Identify which cell holds the provided text, then report its [X, Y] central coordinate. 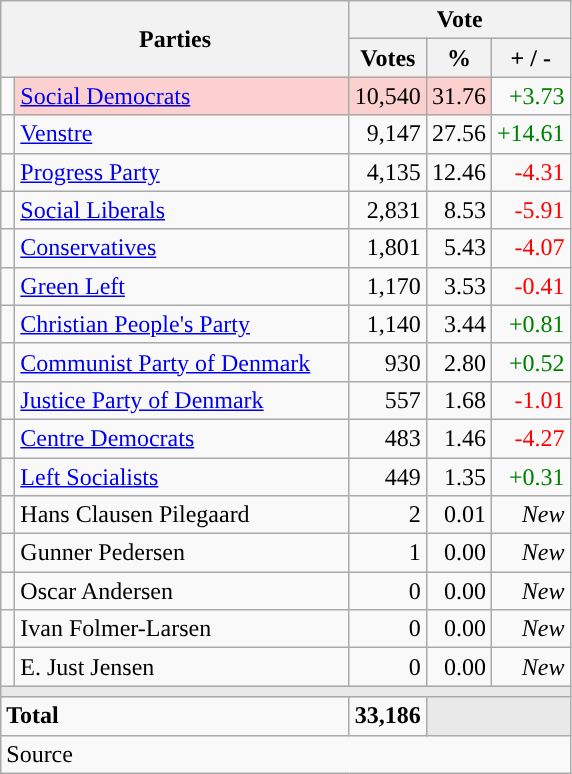
Green Left [182, 286]
-4.07 [530, 248]
31.76 [458, 96]
10,540 [388, 96]
1,170 [388, 286]
Hans Clausen Pilegaard [182, 515]
Votes [388, 58]
+0.81 [530, 324]
2 [388, 515]
+0.52 [530, 362]
Justice Party of Denmark [182, 400]
930 [388, 362]
Left Socialists [182, 477]
-4.27 [530, 438]
12.46 [458, 172]
9,147 [388, 134]
557 [388, 400]
Progress Party [182, 172]
+ / - [530, 58]
Centre Democrats [182, 438]
8.53 [458, 210]
Oscar Andersen [182, 591]
E. Just Jensen [182, 667]
483 [388, 438]
Communist Party of Denmark [182, 362]
33,186 [388, 716]
Ivan Folmer-Larsen [182, 629]
27.56 [458, 134]
1.46 [458, 438]
-1.01 [530, 400]
Conservatives [182, 248]
5.43 [458, 248]
4,135 [388, 172]
Social Liberals [182, 210]
Vote [460, 20]
1.68 [458, 400]
Source [286, 754]
0.01 [458, 515]
1,801 [388, 248]
-5.91 [530, 210]
2.80 [458, 362]
+3.73 [530, 96]
% [458, 58]
+14.61 [530, 134]
1 [388, 553]
2,831 [388, 210]
-4.31 [530, 172]
Gunner Pedersen [182, 553]
Total [176, 716]
Venstre [182, 134]
3.44 [458, 324]
449 [388, 477]
3.53 [458, 286]
1,140 [388, 324]
Social Democrats [182, 96]
Christian People's Party [182, 324]
+0.31 [530, 477]
1.35 [458, 477]
Parties [176, 39]
-0.41 [530, 286]
